Provide the [X, Y] coordinate of the cell's center where the given text is located.  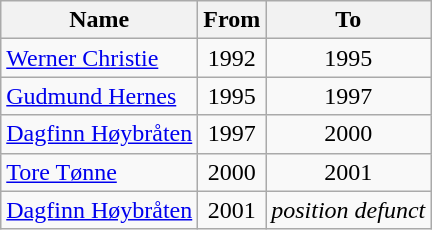
Gudmund Hernes [100, 96]
Name [100, 20]
To [348, 20]
1992 [232, 58]
Tore Tønne [100, 172]
From [232, 20]
position defunct [348, 210]
Werner Christie [100, 58]
